Capture the cell that displays the provided text and extract its (x, y) central coordinate. 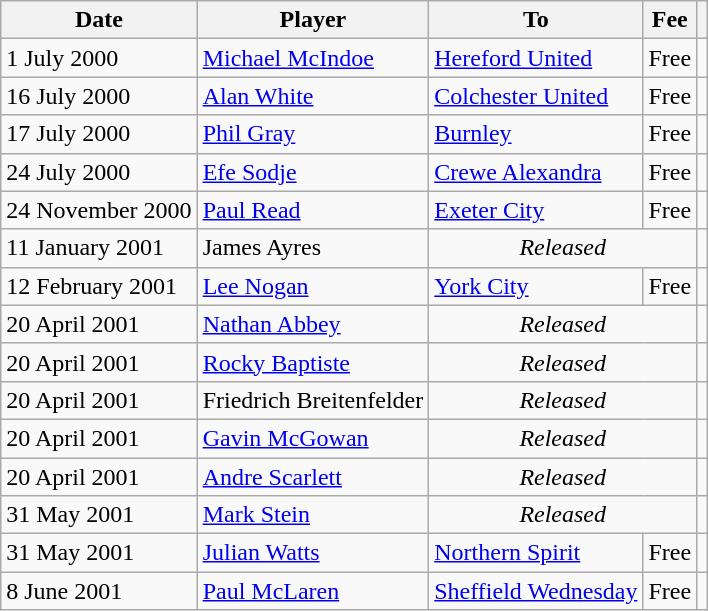
Date (99, 20)
Northern Spirit (536, 553)
1 July 2000 (99, 58)
24 November 2000 (99, 210)
Exeter City (536, 210)
Alan White (313, 96)
Lee Nogan (313, 286)
Fee (670, 20)
16 July 2000 (99, 96)
Phil Gray (313, 134)
17 July 2000 (99, 134)
24 July 2000 (99, 172)
11 January 2001 (99, 248)
James Ayres (313, 248)
Nathan Abbey (313, 324)
Colchester United (536, 96)
Andre Scarlett (313, 477)
Julian Watts (313, 553)
Hereford United (536, 58)
Gavin McGowan (313, 438)
Burnley (536, 134)
To (536, 20)
Friedrich Breitenfelder (313, 400)
Paul McLaren (313, 591)
Paul Read (313, 210)
12 February 2001 (99, 286)
Crewe Alexandra (536, 172)
York City (536, 286)
Efe Sodje (313, 172)
Mark Stein (313, 515)
Rocky Baptiste (313, 362)
8 June 2001 (99, 591)
Player (313, 20)
Sheffield Wednesday (536, 591)
Michael McIndoe (313, 58)
